Return (x, y) of the center of cell containing provided text 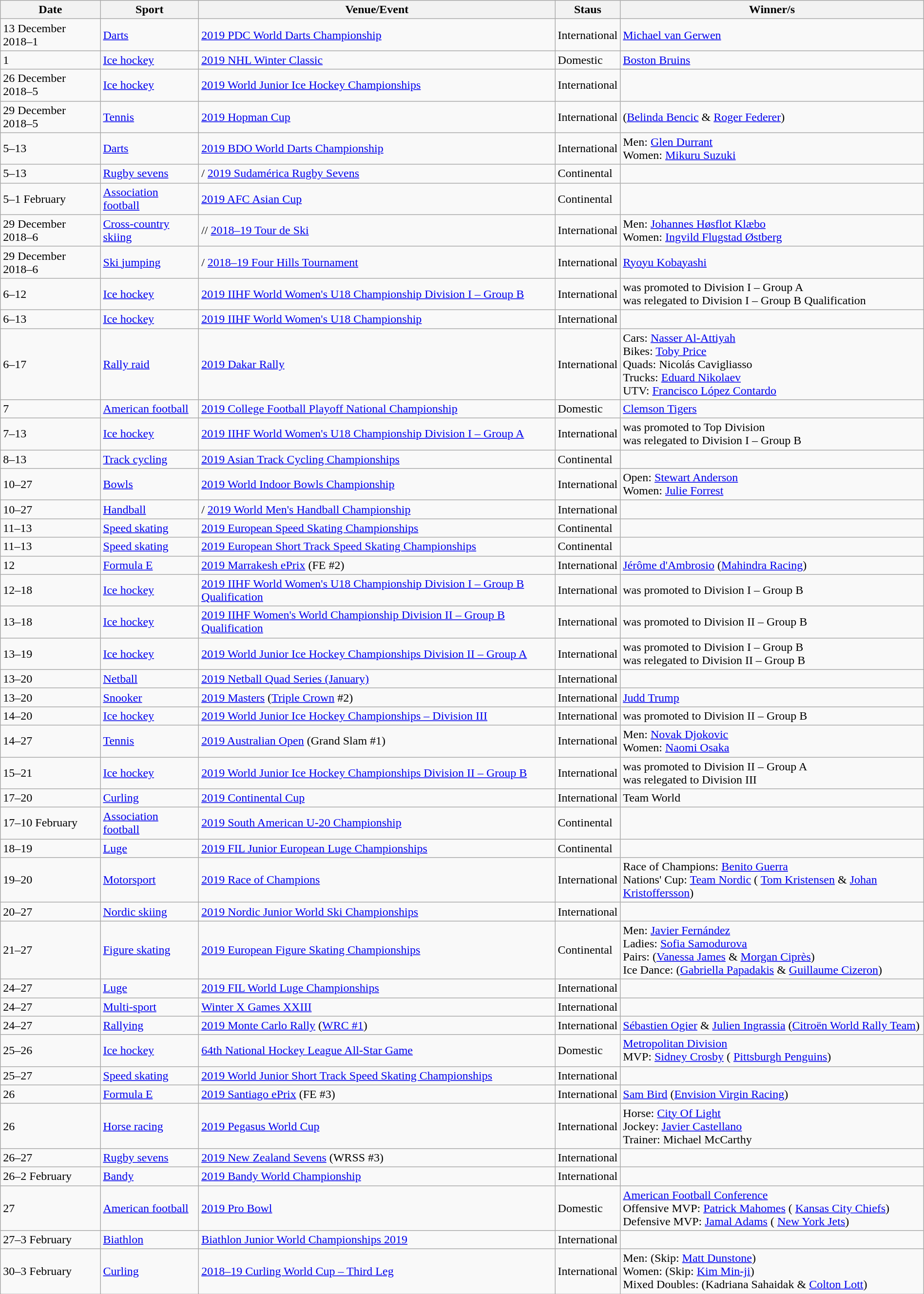
Boston Bruins (772, 60)
2019 AFC Asian Cup (377, 199)
Sam Bird (Envision Virgin Racing) (772, 1094)
2019 Pro Bowl (377, 1208)
7–13 (51, 434)
30–3 February (51, 1272)
2019 Continental Cup (377, 798)
was promoted to Division I – Group A was relegated to Division I – Group B Qualification (772, 294)
American Football ConferenceOffensive MVP: Patrick Mahomes ( Kansas City Chiefs)Defensive MVP: Jamal Adams ( New York Jets) (772, 1208)
17–20 (51, 798)
19–20 (51, 880)
2018–19 Curling World Cup – Third Leg (377, 1272)
14–27 (51, 741)
15–21 (51, 772)
Horse: City Of LightJockey: Javier CastellanoTrainer: Michael McCarthy (772, 1126)
Snooker (150, 697)
Netball (150, 679)
Michael van Gerwen (772, 35)
Jérôme d'Ambrosio (Mahindra Racing) (772, 565)
2019 World Junior Ice Hockey Championships (377, 85)
Biathlon (150, 1240)
27 (51, 1208)
26–2 February (51, 1176)
64th National Hockey League All-Star Game (377, 1050)
Track cycling (150, 459)
Figure skating (150, 950)
2019 World Junior Short Track Speed Skating Championships (377, 1076)
13–19 (51, 653)
Venue/Event (377, 10)
Bandy (150, 1176)
/ 2018–19 Four Hills Tournament (377, 262)
2019 Australian Open (Grand Slam #1) (377, 741)
Motorsport (150, 880)
18–19 (51, 848)
Race of Champions: Benito GuerraNations' Cup: Team Nordic ( Tom Kristensen & Johan Kristoffersson) (772, 880)
Men: Glen DurrantWomen: Mikuru Suzuki (772, 148)
20–27 (51, 912)
26 December 2018–5 (51, 85)
Winner/s (772, 10)
2019 Hopman Cup (377, 117)
2019 South American U-20 Championship (377, 823)
2019 IIHF World Women's U18 Championship Division I – Group A (377, 434)
6–12 (51, 294)
6–17 (51, 364)
Clemson Tigers (772, 409)
26–27 (51, 1157)
2019 College Football Playoff National Championship (377, 409)
2019 NHL Winter Classic (377, 60)
5–1 February (51, 199)
2019 World Indoor Bowls Championship (377, 485)
2019 Pegasus World Cup (377, 1126)
2019 European Short Track Speed Skating Championships (377, 547)
Men: Javier FernándezLadies: Sofia SamodurovaPairs: (Vanessa James & Morgan Ciprès)Ice Dance: (Gabriella Papadakis & Guillaume Cizeron) (772, 950)
21–27 (51, 950)
2019 World Junior Ice Hockey Championships Division II – Group B (377, 772)
Staus (588, 10)
Sébastien Ogier & Julien Ingrassia (Citroën World Rally Team) (772, 1025)
27–3 February (51, 1240)
Metropolitan DivisionMVP: Sidney Crosby ( Pittsburgh Penguins) (772, 1050)
// 2018–19 Tour de Ski (377, 230)
2019 IIHF World Women's U18 Championship (377, 319)
2019 Bandy World Championship (377, 1176)
2019 Netball Quad Series (January) (377, 679)
13–18 (51, 622)
/ 2019 World Men's Handball Championship (377, 510)
Open: Stewart AndersonWomen: Julie Forrest (772, 485)
2019 BDO World Darts Championship (377, 148)
12–18 (51, 590)
2019 IIHF World Women's U18 Championship Division I – Group B (377, 294)
2019 European Speed Skating Championships (377, 528)
Men: Novak DjokovicWomen: Naomi Osaka (772, 741)
2019 World Junior Ice Hockey Championships – Division III (377, 716)
Multi-sport (150, 1007)
Biathlon Junior World Championships 2019 (377, 1240)
12 (51, 565)
was promoted to Top Division was relegated to Division I – Group B (772, 434)
Rallying (150, 1025)
Sport (150, 10)
2019 Asian Track Cycling Championships (377, 459)
14–20 (51, 716)
8–13 (51, 459)
Team World (772, 798)
7 (51, 409)
29 December 2018–5 (51, 117)
2019 World Junior Ice Hockey Championships Division II – Group A (377, 653)
2019 IIHF World Women's U18 Championship Division I – Group B Qualification (377, 590)
2019 FIL Junior European Luge Championships (377, 848)
6–13 (51, 319)
Men: (Skip: Matt Dunstone)Women: (Skip: Kim Min-ji)Mixed Doubles: (Kadriana Sahaidak & Colton Lott) (772, 1272)
2019 Marrakesh ePrix (FE #2) (377, 565)
25–26 (51, 1050)
was promoted to Division II – Group A was relegated to Division III (772, 772)
Horse racing (150, 1126)
1 (51, 60)
13 December 2018–1 (51, 35)
Cars: Nasser Al-AttiyahBikes: Toby PriceQuads: Nicolás CavigliassoTrucks: Eduard NikolaevUTV: Francisco López Contardo (772, 364)
/ 2019 Sudamérica Rugby Sevens (377, 174)
2019 New Zealand Sevens (WRSS #3) (377, 1157)
25–27 (51, 1076)
2019 IIHF Women's World Championship Division II – Group B Qualification (377, 622)
2019 Dakar Rally (377, 364)
Ski jumping (150, 262)
2019 Monte Carlo Rally (WRC #1) (377, 1025)
Bowls (150, 485)
2019 Nordic Junior World Ski Championships (377, 912)
was promoted to Division I – Group B was relegated to Division II – Group B (772, 653)
was promoted to Division I – Group B (772, 590)
Winter X Games XXIII (377, 1007)
2019 European Figure Skating Championships (377, 950)
Men: Johannes Høsflot KlæboWomen: Ingvild Flugstad Østberg (772, 230)
17–10 February (51, 823)
Nordic skiing (150, 912)
Judd Trump (772, 697)
Ryoyu Kobayashi (772, 262)
Date (51, 10)
Cross-country skiing (150, 230)
Rally raid (150, 364)
Handball (150, 510)
(Belinda Bencic & Roger Federer) (772, 117)
2019 FIL World Luge Championships (377, 988)
2019 PDC World Darts Championship (377, 35)
2019 Race of Champions (377, 880)
2019 Santiago ePrix (FE #3) (377, 1094)
2019 Masters (Triple Crown #2) (377, 697)
